Identify which cell holds the provided text, then report its (x, y) central coordinate. 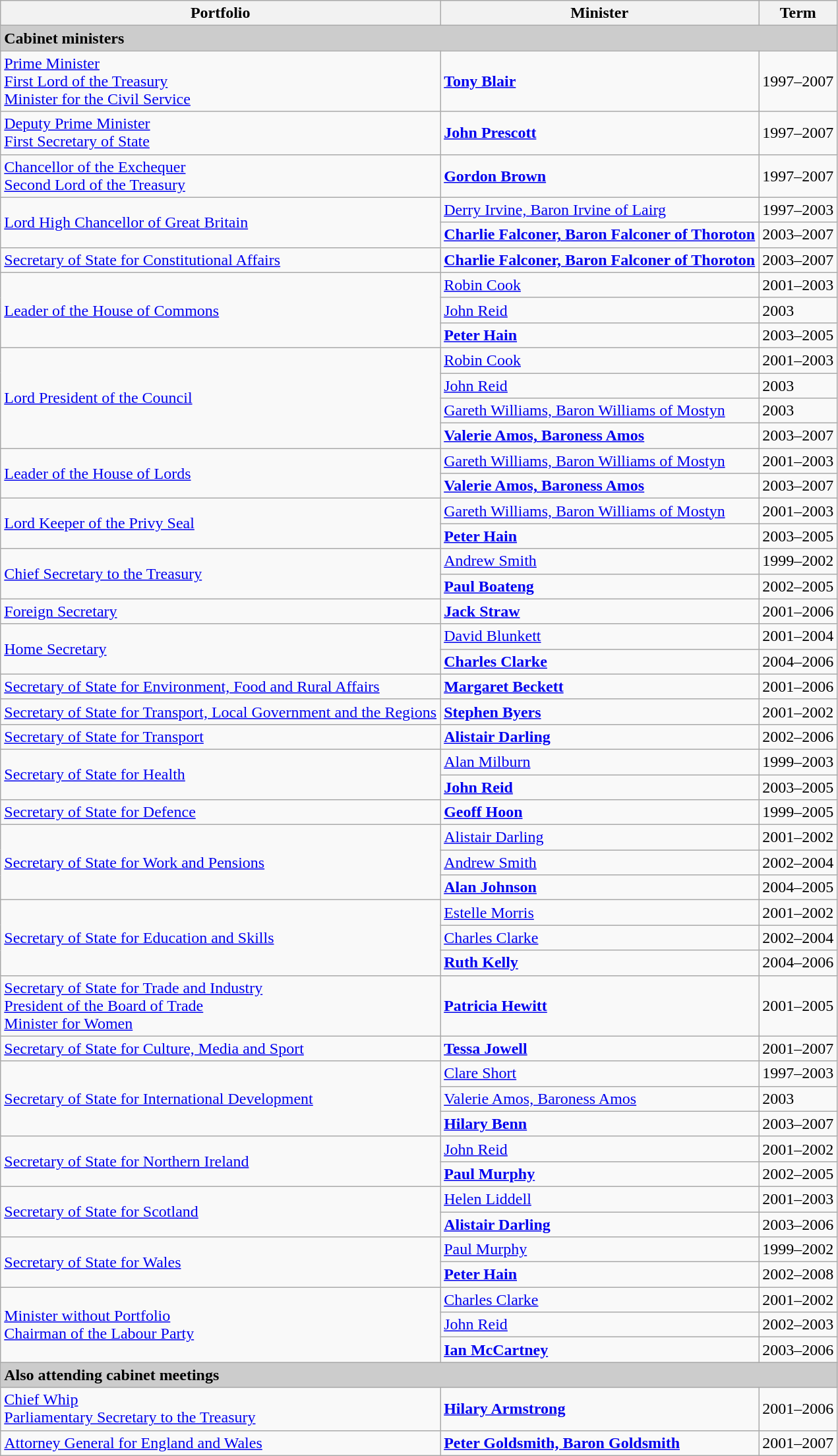
2002–2003 (798, 1325)
Paul Boateng (600, 586)
Secretary of State for Scotland (220, 1211)
Ruth Kelly (600, 963)
Secretary of State for Work and Pensions (220, 863)
Patricia Hewitt (600, 1006)
John Prescott (600, 133)
Cabinet ministers (419, 38)
Hilary Benn (600, 1124)
Derry Irvine, Baron Irvine of Lairg (600, 210)
Helen Liddell (600, 1199)
Alan Johnson (600, 888)
Lord High Chancellor of Great Britain (220, 222)
Chancellor of the ExchequerSecond Lord of the Treasury (220, 175)
Secretary of State for International Development (220, 1099)
Secretary of State for Health (220, 774)
Chief Secretary to the Treasury (220, 574)
Minister (600, 13)
Estelle Morris (600, 913)
Home Secretary (220, 649)
Lord Keeper of the Privy Seal (220, 524)
Tony Blair (600, 81)
Portfolio (220, 13)
1999–2005 (798, 812)
Foreign Secretary (220, 611)
David Blunkett (600, 636)
Lord President of the Council (220, 398)
Margaret Beckett (600, 686)
Stephen Byers (600, 712)
Minister without PortfolioChairman of the Labour Party (220, 1325)
Secretary of State for Wales (220, 1262)
Secretary of State for Trade and IndustryPresident of the Board of TradeMinister for Women (220, 1006)
2001–2004 (798, 636)
Secretary of State for Education and Skills (220, 938)
Gordon Brown (600, 175)
Secretary of State for Transport (220, 737)
Leader of the House of Commons (220, 310)
Prime MinisterFirst Lord of the TreasuryMinister for the Civil Service (220, 81)
Ian McCartney (600, 1350)
Chief WhipParliamentary Secretary to the Treasury (220, 1409)
Deputy Prime MinisterFirst Secretary of State (220, 133)
2002–2008 (798, 1275)
Secretary of State for Constitutional Affairs (220, 260)
Also attending cabinet meetings (419, 1375)
Secretary of State for Culture, Media and Sport (220, 1048)
Secretary of State for Northern Ireland (220, 1161)
Geoff Hoon (600, 812)
Hilary Armstrong (600, 1409)
2004–2005 (798, 888)
Clare Short (600, 1074)
2001–2005 (798, 1006)
Term (798, 13)
1999–2003 (798, 762)
Leader of the House of Lords (220, 473)
Attorney General for England and Wales (220, 1443)
Tessa Jowell (600, 1048)
Secretary of State for Transport, Local Government and the Regions (220, 712)
Secretary of State for Defence (220, 812)
2002–2006 (798, 737)
Secretary of State for Environment, Food and Rural Affairs (220, 686)
Jack Straw (600, 611)
Peter Goldsmith, Baron Goldsmith (600, 1443)
Alan Milburn (600, 762)
